Pinpoint the cell where the given text exists, returning its (x, y) midpoint coordinate. 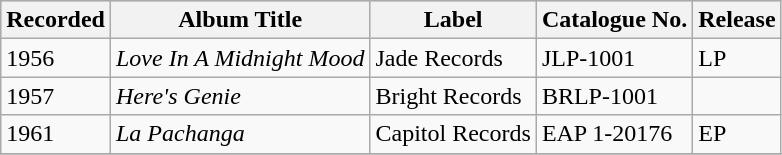
Album Title (240, 20)
JLP-1001 (614, 58)
Catalogue No. (614, 20)
Jade Records (453, 58)
EAP 1-20176 (614, 134)
1957 (56, 96)
Recorded (56, 20)
Here's Genie (240, 96)
BRLP-1001 (614, 96)
Capitol Records (453, 134)
Release (737, 20)
Label (453, 20)
1961 (56, 134)
1956 (56, 58)
Love In A Midnight Mood (240, 58)
LP (737, 58)
EP (737, 134)
La Pachanga (240, 134)
Bright Records (453, 96)
